From the cell containing the given text, extract its center point as (x, y) coordinate. 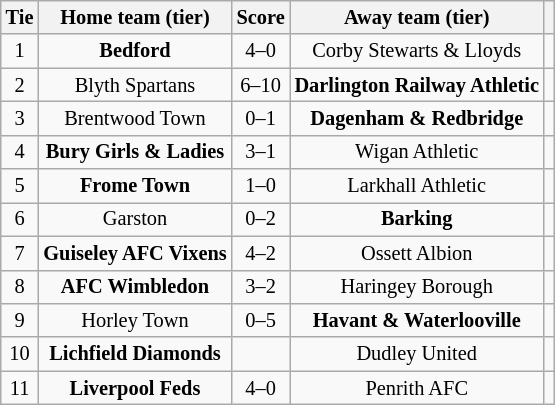
Havant & Waterlooville (417, 320)
Home team (tier) (134, 17)
Bedford (134, 51)
4 (20, 152)
Lichfield Diamonds (134, 354)
0–5 (261, 320)
Liverpool Feds (134, 388)
Horley Town (134, 320)
6 (20, 219)
Away team (tier) (417, 17)
0–2 (261, 219)
Guiseley AFC Vixens (134, 253)
Score (261, 17)
7 (20, 253)
2 (20, 85)
Barking (417, 219)
10 (20, 354)
1 (20, 51)
Haringey Borough (417, 287)
11 (20, 388)
5 (20, 186)
Brentwood Town (134, 118)
Blyth Spartans (134, 85)
6–10 (261, 85)
AFC Wimbledon (134, 287)
Darlington Railway Athletic (417, 85)
3–2 (261, 287)
Frome Town (134, 186)
Wigan Athletic (417, 152)
4–2 (261, 253)
Penrith AFC (417, 388)
3–1 (261, 152)
0–1 (261, 118)
9 (20, 320)
Bury Girls & Ladies (134, 152)
Larkhall Athletic (417, 186)
Tie (20, 17)
8 (20, 287)
Dudley United (417, 354)
Ossett Albion (417, 253)
3 (20, 118)
Garston (134, 219)
Dagenham & Redbridge (417, 118)
Corby Stewarts & Lloyds (417, 51)
1–0 (261, 186)
